Detect which cell encompasses the target text, then output its (x, y) center coordinate. 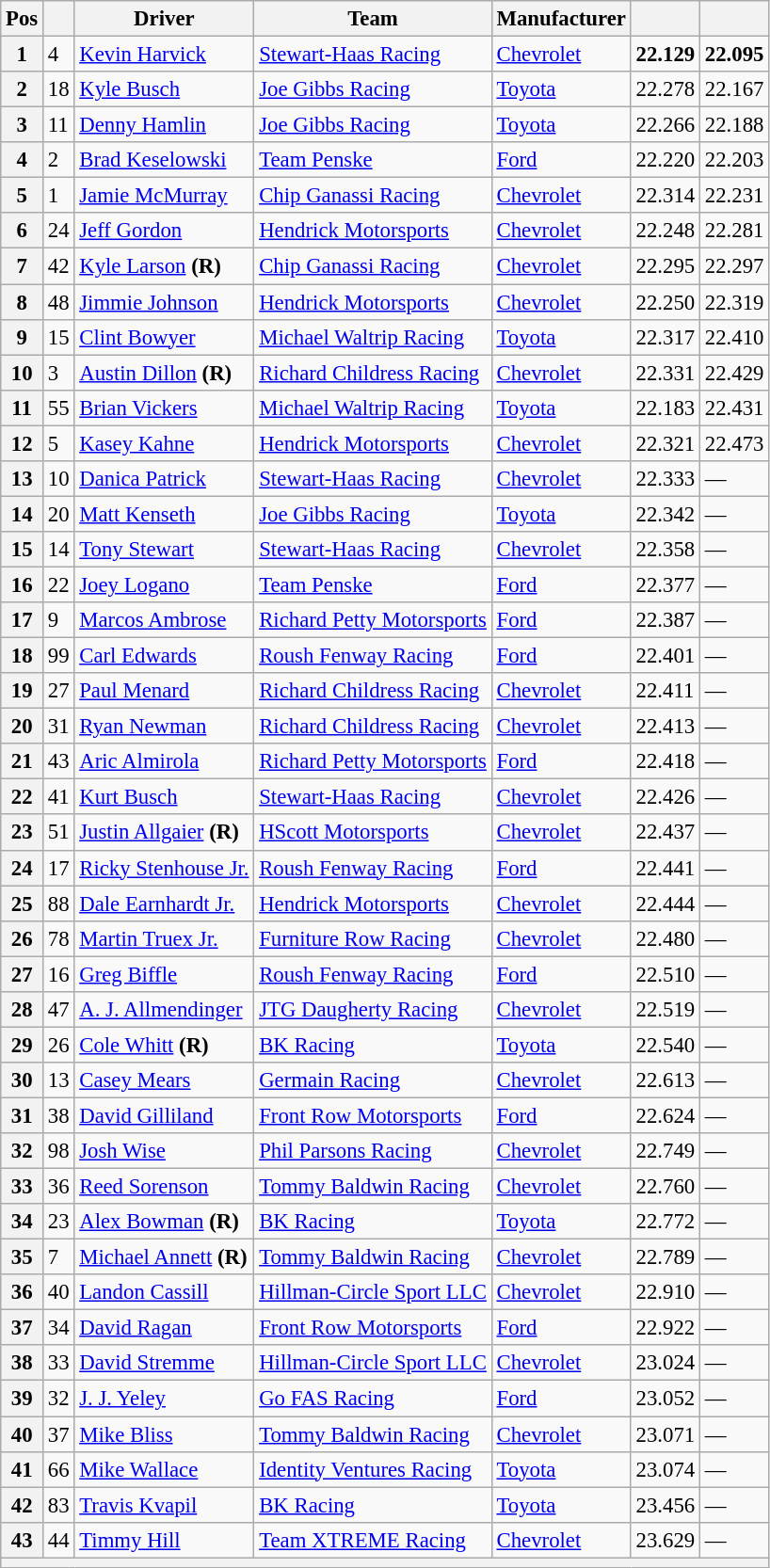
22.922 (665, 1328)
Dale Earnhardt Jr. (164, 904)
22.426 (665, 797)
23.074 (665, 1469)
22.342 (665, 514)
David Gilliland (164, 1115)
A. J. Allmendinger (164, 1010)
Kasey Kahne (164, 443)
22.437 (665, 833)
22.358 (665, 550)
22.188 (734, 125)
22.203 (734, 160)
99 (58, 656)
Casey Mears (164, 1080)
30 (23, 1080)
22.321 (665, 443)
22.129 (665, 55)
Alex Bowman (R) (164, 1222)
22.411 (665, 691)
39 (23, 1399)
22.250 (665, 302)
22.429 (734, 373)
22.760 (665, 1187)
Kyle Larson (R) (164, 266)
83 (58, 1505)
J. J. Yeley (164, 1399)
22.789 (665, 1257)
44 (58, 1540)
22.295 (665, 266)
Driver (164, 19)
Jamie McMurray (164, 196)
Matt Kenseth (164, 514)
35 (23, 1257)
22.167 (734, 89)
23.456 (665, 1505)
19 (23, 691)
22.317 (665, 337)
48 (58, 302)
22.410 (734, 337)
Jeff Gordon (164, 231)
David Stremme (164, 1364)
Michael Annett (R) (164, 1257)
22.473 (734, 443)
66 (58, 1469)
22.441 (665, 868)
55 (58, 408)
Mike Bliss (164, 1434)
Joey Logano (164, 584)
22.314 (665, 196)
22.480 (665, 938)
Reed Sorenson (164, 1187)
Danica Patrick (164, 479)
Furniture Row Racing (373, 938)
21 (23, 761)
22.540 (665, 1045)
23.052 (665, 1399)
Cole Whitt (R) (164, 1045)
Aric Almirola (164, 761)
Team (373, 19)
98 (58, 1151)
22.220 (665, 160)
23.071 (665, 1434)
22.333 (665, 479)
22.431 (734, 408)
51 (58, 833)
22.444 (665, 904)
22.910 (665, 1292)
22.749 (665, 1151)
Jimmie Johnson (164, 302)
78 (58, 938)
8 (23, 302)
47 (58, 1010)
Ryan Newman (164, 727)
22.418 (665, 761)
Manufacturer (561, 19)
Mike Wallace (164, 1469)
25 (23, 904)
Timmy Hill (164, 1540)
22.772 (665, 1222)
Kyle Busch (164, 89)
Josh Wise (164, 1151)
22.278 (665, 89)
Greg Biffle (164, 974)
23.024 (665, 1364)
Carl Edwards (164, 656)
12 (23, 443)
Kevin Harvick (164, 55)
22.095 (734, 55)
6 (23, 231)
HScott Motorsports (373, 833)
22.413 (665, 727)
88 (58, 904)
22.510 (665, 974)
Martin Truex Jr. (164, 938)
22.519 (665, 1010)
Team XTREME Racing (373, 1540)
Kurt Busch (164, 797)
22.613 (665, 1080)
22.624 (665, 1115)
Marcos Ambrose (164, 620)
Brian Vickers (164, 408)
22.183 (665, 408)
Clint Bowyer (164, 337)
22.387 (665, 620)
22.401 (665, 656)
David Ragan (164, 1328)
Landon Cassill (164, 1292)
22.319 (734, 302)
Identity Ventures Racing (373, 1469)
Tony Stewart (164, 550)
22.377 (665, 584)
22.266 (665, 125)
28 (23, 1010)
29 (23, 1045)
22.331 (665, 373)
Ricky Stenhouse Jr. (164, 868)
22.281 (734, 231)
Pos (23, 19)
Austin Dillon (R) (164, 373)
Germain Racing (373, 1080)
22.297 (734, 266)
Denny Hamlin (164, 125)
Phil Parsons Racing (373, 1151)
22.231 (734, 196)
Brad Keselowski (164, 160)
Paul Menard (164, 691)
Justin Allgaier (R) (164, 833)
23.629 (665, 1540)
Travis Kvapil (164, 1505)
Go FAS Racing (373, 1399)
JTG Daugherty Racing (373, 1010)
22.248 (665, 231)
